Extract the (x, y) coordinate from the center of the cell holding the provided text.  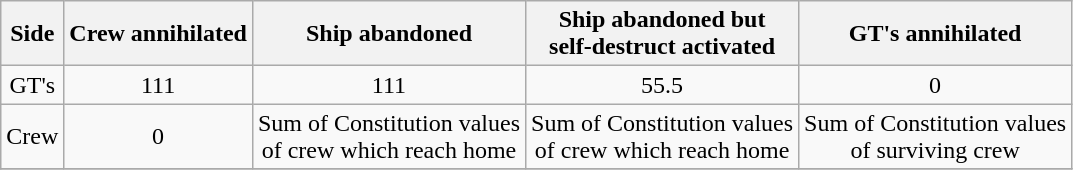
Sum of Constitution values of surviving crew (936, 136)
Ship abandoned (388, 34)
GT's (32, 85)
Crew annihilated (158, 34)
Crew (32, 136)
Side (32, 34)
Ship abandoned butself-destruct activated (662, 34)
GT's annihilated (936, 34)
55.5 (662, 85)
